Extract the (x, y) coordinate from the center of the cell holding the provided text.  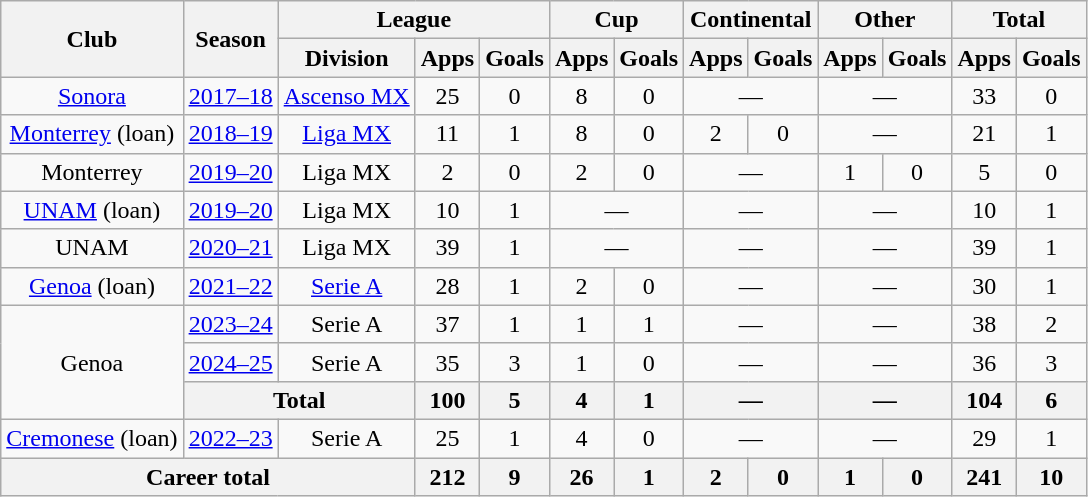
9 (515, 477)
212 (447, 477)
241 (984, 477)
Continental (751, 20)
2021–22 (230, 286)
104 (984, 400)
Ascenso MX (346, 96)
Monterrey (92, 172)
Division (346, 58)
33 (984, 96)
30 (984, 286)
2020–21 (230, 248)
Cremonese (loan) (92, 438)
Club (92, 39)
35 (447, 362)
28 (447, 286)
Monterrey (loan) (92, 134)
2023–24 (230, 324)
2024–25 (230, 362)
Other (885, 20)
League (414, 20)
UNAM (92, 248)
21 (984, 134)
36 (984, 362)
2017–18 (230, 96)
Genoa (92, 362)
37 (447, 324)
6 (1051, 400)
11 (447, 134)
2022–23 (230, 438)
100 (447, 400)
Genoa (loan) (92, 286)
2018–19 (230, 134)
Cup (616, 20)
38 (984, 324)
UNAM (loan) (92, 210)
Career total (208, 477)
Season (230, 39)
Sonora (92, 96)
29 (984, 438)
26 (581, 477)
